Capture the cell that displays the provided text and extract its [X, Y] central coordinate. 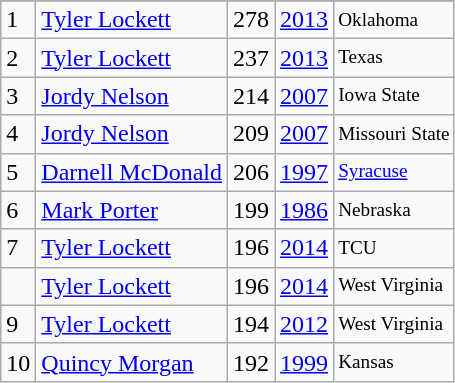
1999 [304, 362]
9 [18, 324]
194 [250, 324]
Darnell McDonald [132, 172]
Oklahoma [394, 20]
7 [18, 248]
1997 [304, 172]
2 [18, 58]
Quincy Morgan [132, 362]
214 [250, 96]
TCU [394, 248]
192 [250, 362]
4 [18, 134]
237 [250, 58]
1 [18, 20]
Syracuse [394, 172]
209 [250, 134]
206 [250, 172]
5 [18, 172]
Nebraska [394, 210]
Iowa State [394, 96]
Kansas [394, 362]
6 [18, 210]
10 [18, 362]
2012 [304, 324]
Mark Porter [132, 210]
1986 [304, 210]
3 [18, 96]
Texas [394, 58]
Missouri State [394, 134]
278 [250, 20]
199 [250, 210]
